Search for the cell housing the specified text and yield its (X, Y) center coordinate. 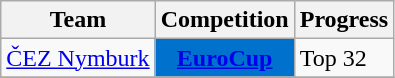
Competition (224, 20)
Top 32 (344, 58)
EuroCup (224, 58)
Progress (344, 20)
ČEZ Nymburk (78, 58)
Team (78, 20)
